Determine the (X, Y) coordinate at the center of the cell enclosing the given text.  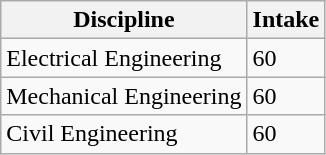
Mechanical Engineering (124, 96)
Intake (286, 20)
Discipline (124, 20)
Electrical Engineering (124, 58)
Civil Engineering (124, 134)
